Determine the [x, y] coordinate at the center of the cell enclosing the given text.  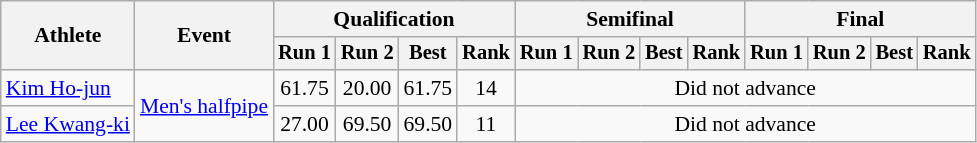
27.00 [304, 124]
Lee Kwang-ki [68, 124]
Semifinal [630, 19]
Kim Ho-jun [68, 88]
11 [486, 124]
Qualification [394, 19]
Athlete [68, 36]
20.00 [368, 88]
Final [860, 19]
Men's halfpipe [204, 106]
Event [204, 36]
14 [486, 88]
